Find where the given text appears and provide that cell's center as [X, Y] coordinate. 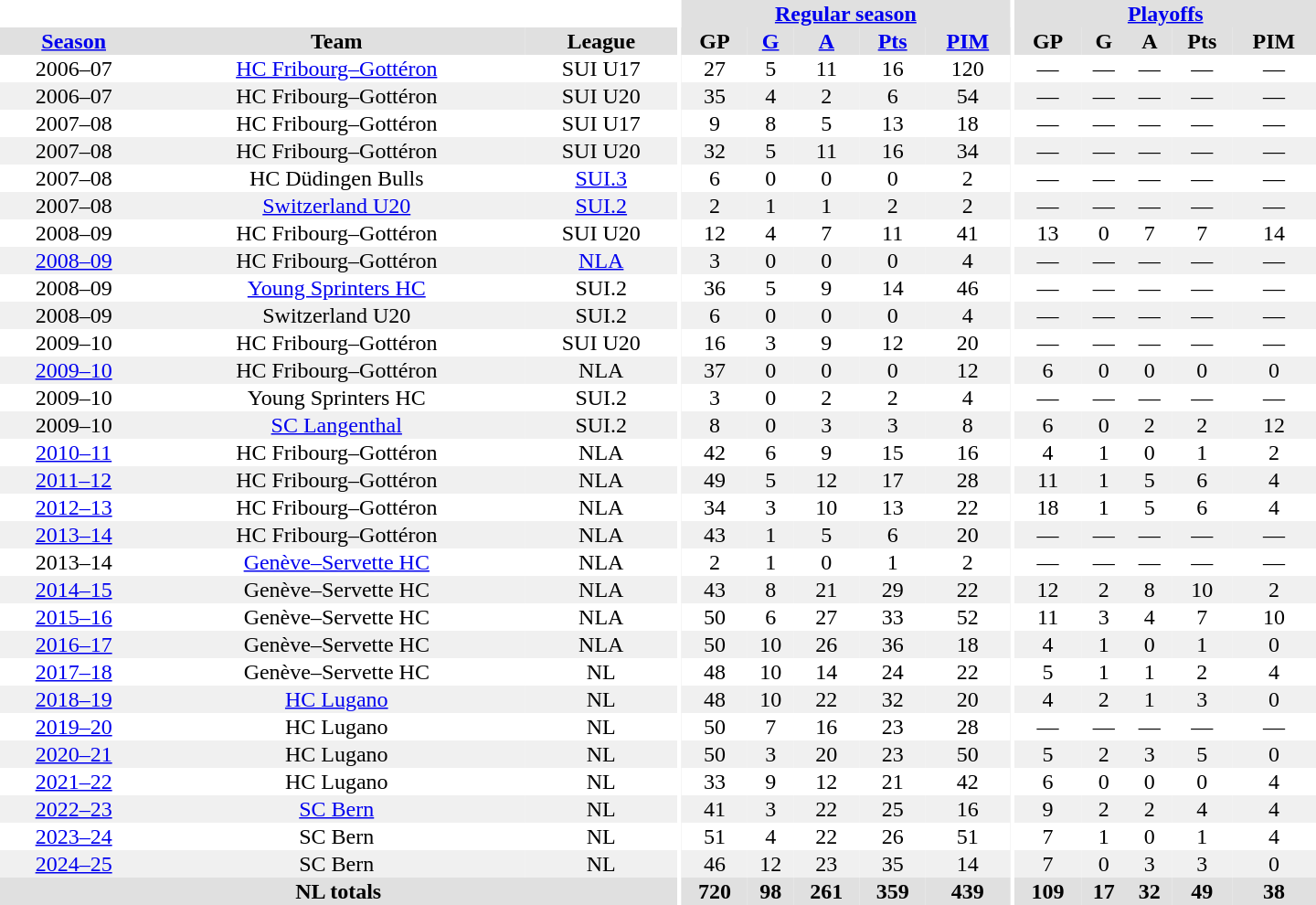
NL totals [338, 891]
359 [892, 891]
109 [1047, 891]
120 [968, 69]
2020–21 [73, 754]
24 [892, 672]
Playoffs [1165, 14]
261 [826, 891]
2015–16 [73, 617]
2016–17 [73, 644]
52 [968, 617]
2018–19 [73, 699]
2012–13 [73, 507]
Season [73, 41]
2010–11 [73, 452]
720 [715, 891]
37 [715, 370]
Team [336, 41]
38 [1274, 891]
HC Düdingen Bulls [336, 178]
2023–24 [73, 836]
2017–18 [73, 672]
2011–12 [73, 480]
439 [968, 891]
98 [770, 891]
2019–20 [73, 727]
SUI.3 [601, 178]
2022–23 [73, 809]
Regular season [846, 14]
25 [892, 809]
2024–25 [73, 864]
29 [892, 590]
15 [892, 452]
2021–22 [73, 782]
SC Langenthal [336, 425]
League [601, 41]
54 [968, 96]
2014–15 [73, 590]
